Determine the [x, y] coordinate at the center of the cell enclosing the given text.  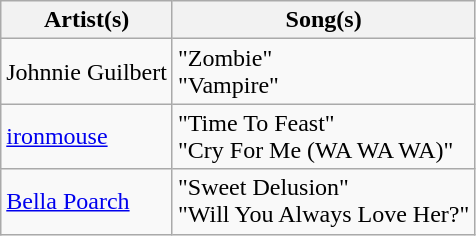
"Sweet Delusion""Will You Always Love Her?" [323, 202]
"Time To Feast""Cry For Me (WA WA WA)" [323, 136]
ironmouse [87, 136]
Bella Poarch [87, 202]
Song(s) [323, 20]
"Zombie""Vampire" [323, 72]
Artist(s) [87, 20]
Johnnie Guilbert [87, 72]
